For the text-containing cell, return its midpoint in (X, Y) coordinate format. 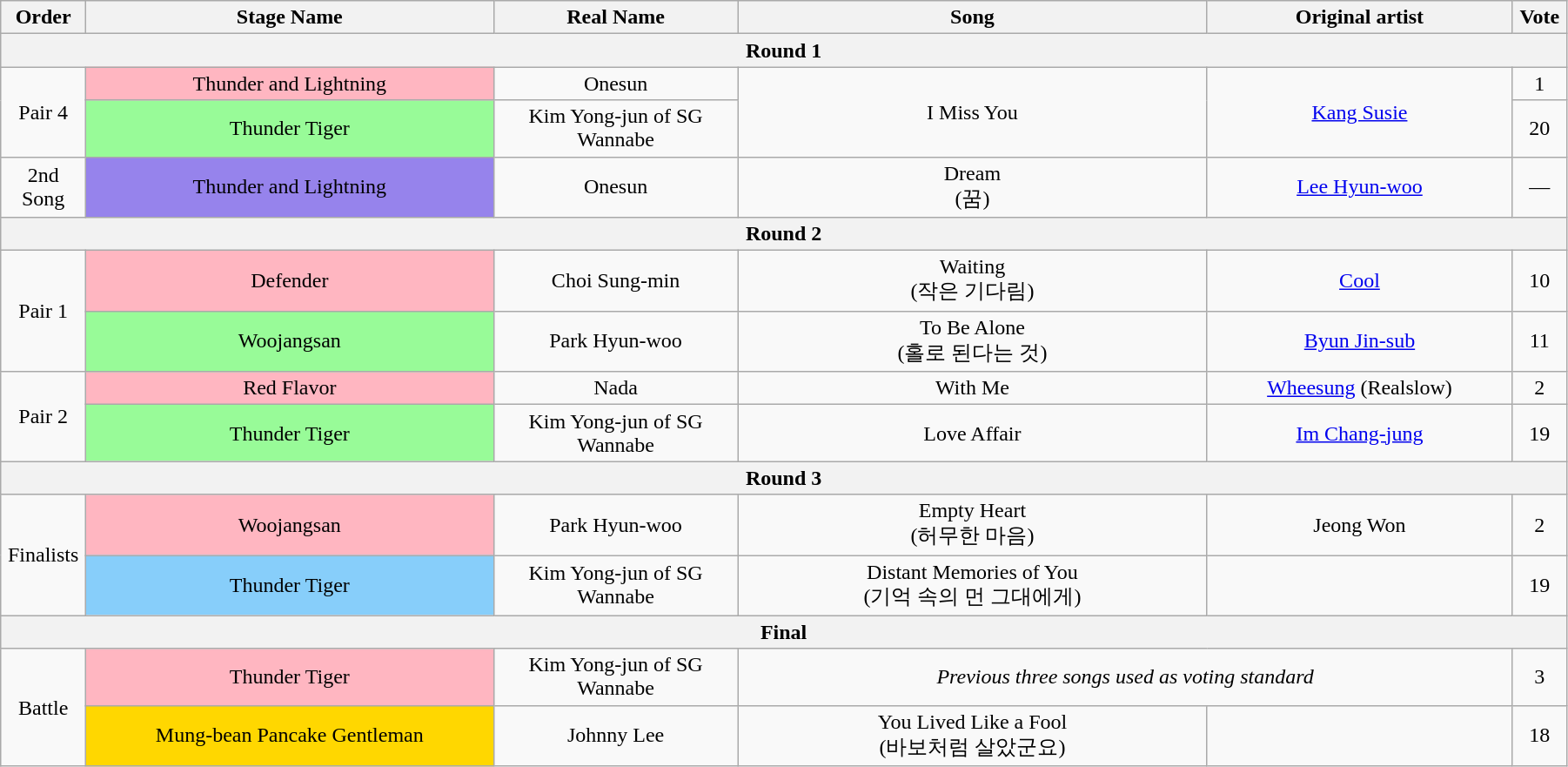
Empty Heart(허무한 마음) (973, 525)
Choi Sung-min (616, 281)
Song (973, 17)
18 (1539, 736)
Previous three songs used as voting standard (1125, 677)
2nd Song (44, 187)
To Be Alone(홀로 된다는 것) (973, 341)
Lee Hyun-woo (1359, 187)
Byun Jin-sub (1359, 341)
Round 2 (784, 234)
— (1539, 187)
Pair 4 (44, 111)
1 (1539, 84)
You Lived Like a Fool(바보처럼 살았군요) (973, 736)
Final (784, 632)
I Miss You (973, 111)
Waiting(작은 기다림) (973, 281)
Nada (616, 388)
Round 3 (784, 478)
Johnny Lee (616, 736)
Round 1 (784, 50)
20 (1539, 129)
Vote (1539, 17)
Pair 1 (44, 312)
Real Name (616, 17)
Mung-bean Pancake Gentleman (290, 736)
Cool (1359, 281)
Battle (44, 707)
Distant Memories of You(기억 속의 먼 그대에게) (973, 586)
Kang Susie (1359, 111)
Order (44, 17)
Stage Name (290, 17)
Dream(꿈) (973, 187)
11 (1539, 341)
3 (1539, 677)
Defender (290, 281)
Jeong Won (1359, 525)
Love Affair (973, 434)
With Me (973, 388)
Pair 2 (44, 416)
Finalists (44, 555)
Im Chang-jung (1359, 434)
Red Flavor (290, 388)
10 (1539, 281)
Wheesung (Realslow) (1359, 388)
Original artist (1359, 17)
